Output the (x, y) coordinate of the center of the cell containing the given text.  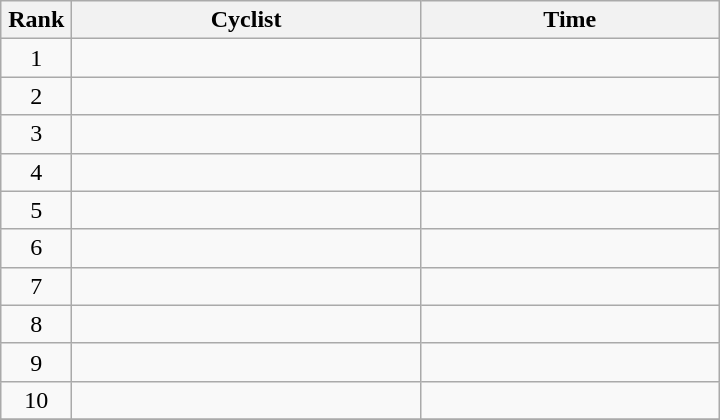
6 (36, 248)
3 (36, 134)
4 (36, 172)
9 (36, 362)
7 (36, 286)
Time (570, 20)
2 (36, 96)
1 (36, 58)
5 (36, 210)
8 (36, 324)
Rank (36, 20)
Cyclist (246, 20)
10 (36, 400)
